Extract the [X, Y] coordinate from the center of the cell holding the provided text.  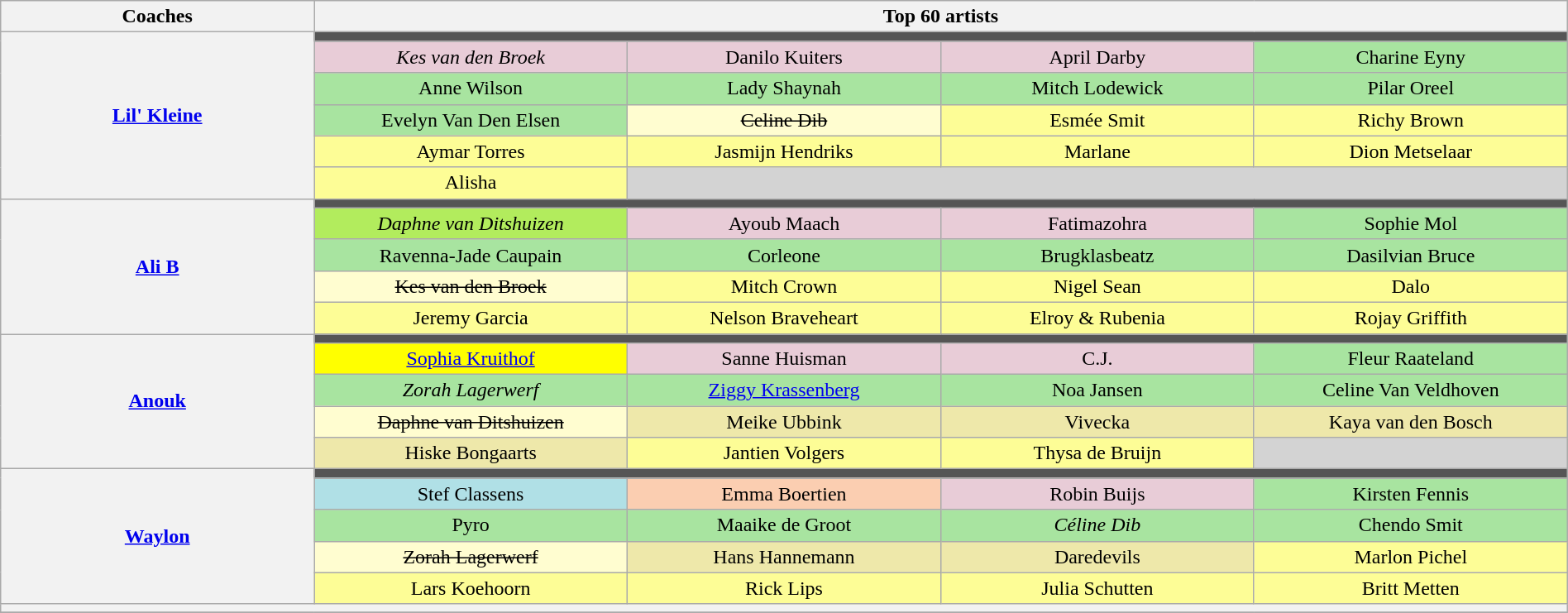
Alisha [471, 183]
Pilar Oreel [1411, 89]
Aymar Torres [471, 151]
Richy Brown [1411, 120]
Mitch Crown [784, 286]
Dasilvian Bruce [1411, 255]
Jantien Volgers [784, 453]
Waylon [157, 536]
Julia Schutten [1097, 588]
Ravenna-Jade Caupain [471, 255]
Thysa de Bruijn [1097, 453]
Marlane [1097, 151]
Noa Jansen [1097, 390]
Fatimazohra [1097, 223]
Coaches [157, 17]
Kirsten Fennis [1411, 494]
Nigel Sean [1097, 286]
Anne Wilson [471, 89]
Lady Shaynah [784, 89]
Rick Lips [784, 588]
Céline Dib [1097, 525]
Hiske Bongaarts [471, 453]
Meike Ubbink [784, 422]
Pyro [471, 525]
Charine Eyny [1411, 57]
Daredevils [1097, 557]
Anouk [157, 402]
Ali B [157, 266]
Emma Boertien [784, 494]
Mitch Lodewick [1097, 89]
Celine Dib [784, 120]
Sophie Mol [1411, 223]
Sophia Kruithof [471, 359]
Kaya van den Bosch [1411, 422]
Brugklasbeatz [1097, 255]
Elroy & Rubenia [1097, 318]
Vivecka [1097, 422]
Fleur Raateland [1411, 359]
Jeremy Garcia [471, 318]
Jasmijn Hendriks [784, 151]
Nelson Braveheart [784, 318]
Stef Classens [471, 494]
Dion Metselaar [1411, 151]
Hans Hannemann [784, 557]
Rojay Griffith [1411, 318]
Evelyn Van Den Elsen [471, 120]
Britt Metten [1411, 588]
Ziggy Krassenberg [784, 390]
Corleone [784, 255]
Esmée Smit [1097, 120]
Maaike de Groot [784, 525]
Ayoub Maach [784, 223]
Dalo [1411, 286]
Marlon Pichel [1411, 557]
Danilo Kuiters [784, 57]
Sanne Huisman [784, 359]
Robin Buijs [1097, 494]
Lil' Kleine [157, 116]
April Darby [1097, 57]
Lars Koehoorn [471, 588]
Chendo Smit [1411, 525]
C.J. [1097, 359]
Top 60 artists [941, 17]
Celine Van Veldhoven [1411, 390]
